Output the (x, y) coordinate of the center of the cell containing the given text.  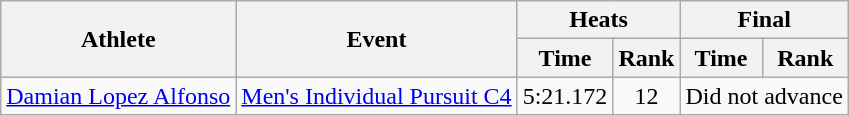
Damian Lopez Alfonso (118, 96)
Athlete (118, 39)
Men's Individual Pursuit C4 (376, 96)
Final (764, 20)
Did not advance (764, 96)
5:21.172 (565, 96)
Heats (598, 20)
Event (376, 39)
12 (646, 96)
